For the text-containing cell, return its midpoint in (x, y) coordinate format. 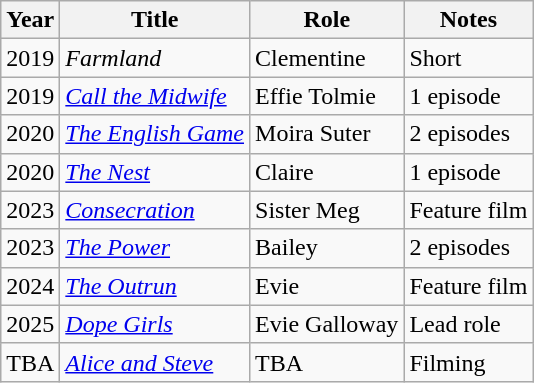
Clementine (327, 58)
Lead role (468, 324)
Call the Midwife (155, 96)
Moira Suter (327, 134)
The Power (155, 248)
Filming (468, 362)
Sister Meg (327, 210)
Title (155, 20)
Bailey (327, 248)
Alice and Steve (155, 362)
Evie Galloway (327, 324)
2024 (30, 286)
Evie (327, 286)
2025 (30, 324)
Effie Tolmie (327, 96)
Short (468, 58)
Dope Girls (155, 324)
Consecration (155, 210)
Year (30, 20)
The English Game (155, 134)
Claire (327, 172)
Role (327, 20)
The Nest (155, 172)
Notes (468, 20)
The Outrun (155, 286)
Farmland (155, 58)
